Locate the cell with the specified text and output its (x, y) center coordinate. 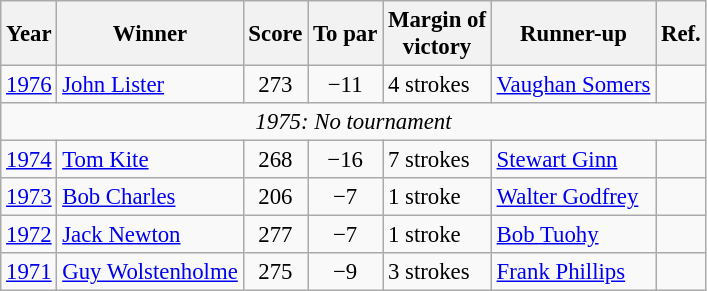
Bob Charles (150, 197)
4 strokes (438, 85)
1975: No tournament (354, 122)
Winner (150, 34)
1972 (29, 235)
Tom Kite (150, 160)
Stewart Ginn (573, 160)
268 (276, 160)
1976 (29, 85)
7 strokes (438, 160)
Vaughan Somers (573, 85)
To par (346, 34)
Ref. (681, 34)
1974 (29, 160)
Score (276, 34)
Bob Tuohy (573, 235)
Year (29, 34)
Margin ofvictory (438, 34)
Jack Newton (150, 235)
−11 (346, 85)
1973 (29, 197)
−16 (346, 160)
277 (276, 235)
273 (276, 85)
Runner-up (573, 34)
206 (276, 197)
Walter Godfrey (573, 197)
John Lister (150, 85)
